Return [x, y] of the center of cell containing provided text 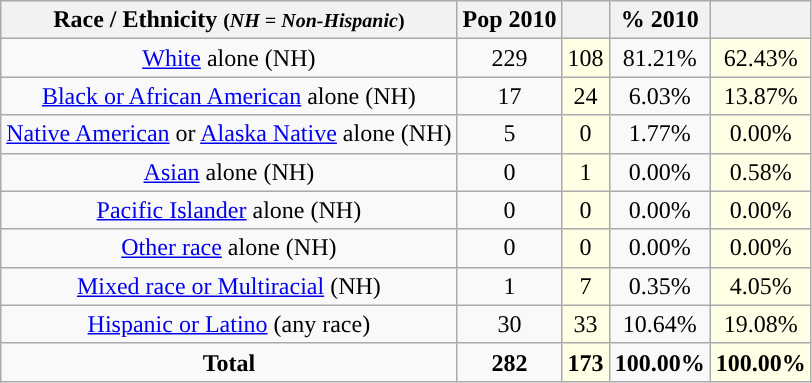
19.08% [760, 324]
13.87% [760, 96]
% 2010 [660, 20]
0.58% [760, 172]
7 [586, 286]
6.03% [660, 96]
108 [586, 58]
Total [229, 362]
81.21% [660, 58]
Other race alone (NH) [229, 248]
10.64% [660, 324]
173 [586, 362]
Asian alone (NH) [229, 172]
Mixed race or Multiracial (NH) [229, 286]
Race / Ethnicity (NH = Non-Hispanic) [229, 20]
17 [510, 96]
1.77% [660, 134]
White alone (NH) [229, 58]
24 [586, 96]
Pacific Islander alone (NH) [229, 210]
30 [510, 324]
62.43% [760, 58]
Hispanic or Latino (any race) [229, 324]
4.05% [760, 286]
5 [510, 134]
0.35% [660, 286]
Black or African American alone (NH) [229, 96]
282 [510, 362]
Native American or Alaska Native alone (NH) [229, 134]
33 [586, 324]
229 [510, 58]
Pop 2010 [510, 20]
